Return (X, Y) of the center of cell containing provided text 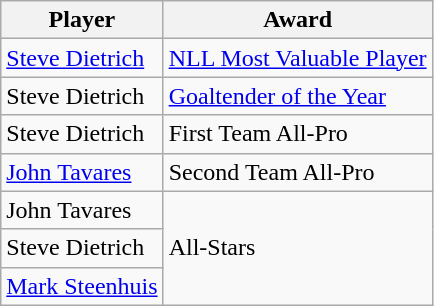
All-Stars (298, 248)
Second Team All-Pro (298, 172)
Goaltender of the Year (298, 96)
NLL Most Valuable Player (298, 58)
Player (82, 20)
First Team All-Pro (298, 134)
Award (298, 20)
Mark Steenhuis (82, 286)
